Scan for the cell matching the given text and deliver its [X, Y] coordinate at center. 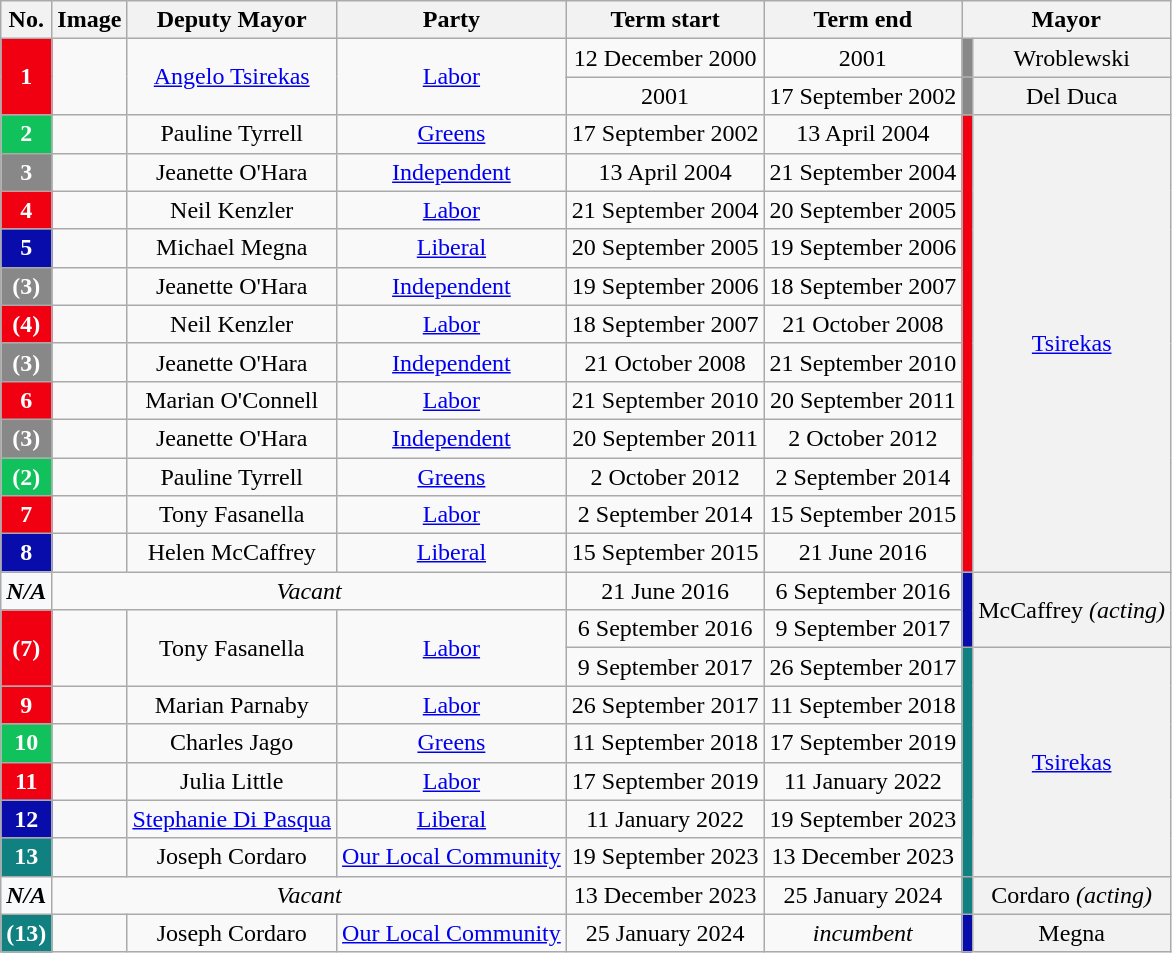
4 [26, 210]
Term start [665, 20]
7 [26, 515]
5 [26, 248]
Image [90, 20]
Megna [1072, 933]
8 [26, 553]
2 [26, 134]
(7) [26, 648]
Deputy Mayor [232, 20]
9 [26, 705]
Marian O'Connell [232, 400]
McCaffrey (acting) [1072, 610]
incumbent [863, 933]
12 December 2000 [665, 58]
Cordaro (acting) [1072, 895]
10 [26, 743]
Angelo Tsirekas [232, 77]
(4) [26, 324]
Marian Parnaby [232, 705]
12 [26, 819]
Julia Little [232, 781]
Wroblewski [1072, 58]
(13) [26, 933]
Helen McCaffrey [232, 553]
No. [26, 20]
13 [26, 857]
1 [26, 77]
Term end [863, 20]
(2) [26, 477]
Charles Jago [232, 743]
3 [26, 172]
Stephanie Di Pasqua [232, 819]
Party [452, 20]
11 [26, 781]
6 [26, 400]
Michael Megna [232, 248]
Del Duca [1072, 96]
Mayor [1066, 20]
